Return the [X, Y] coordinate for the center point of the cell that contains the specified text.  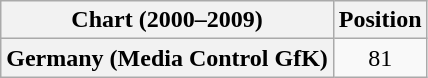
81 [380, 58]
Germany (Media Control GfK) [168, 58]
Position [380, 20]
Chart (2000–2009) [168, 20]
